Identify which cell holds the provided text, then report its (x, y) central coordinate. 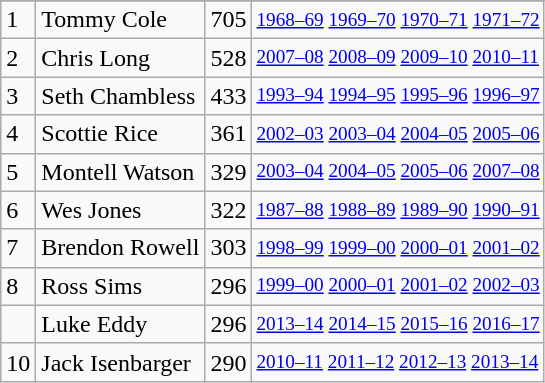
361 (228, 134)
Montell Watson (120, 172)
Seth Chambless (120, 96)
705 (228, 20)
7 (18, 248)
2002–03 2003–04 2004–05 2005–06 (398, 134)
290 (228, 362)
3 (18, 96)
2013–14 2014–15 2015–16 2016–17 (398, 324)
528 (228, 58)
1998–99 1999–00 2000–01 2001–02 (398, 248)
329 (228, 172)
Luke Eddy (120, 324)
Chris Long (120, 58)
2010–11 2011–12 2012–13 2013–14 (398, 362)
5 (18, 172)
10 (18, 362)
Jack Isenbarger (120, 362)
2003–04 2004–05 2005–06 2007–08 (398, 172)
4 (18, 134)
2 (18, 58)
Wes Jones (120, 210)
2007–08 2008–09 2009–10 2010–11 (398, 58)
433 (228, 96)
Ross Sims (120, 286)
Scottie Rice (120, 134)
8 (18, 286)
1987–88 1988–89 1989–90 1990–91 (398, 210)
1999–00 2000–01 2001–02 2002–03 (398, 286)
Tommy Cole (120, 20)
322 (228, 210)
6 (18, 210)
1993–94 1994–95 1995–96 1996–97 (398, 96)
1968–69 1969–70 1970–71 1971–72 (398, 20)
1 (18, 20)
303 (228, 248)
Brendon Rowell (120, 248)
